Detect which cell encompasses the target text, then output its (X, Y) center coordinate. 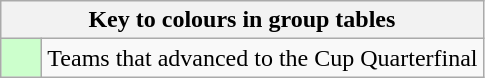
Teams that advanced to the Cup Quarterfinal (262, 58)
Key to colours in group tables (242, 20)
